Scan for the cell matching the given text and deliver its (X, Y) coordinate at center. 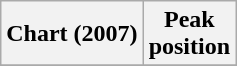
Chart (2007) (72, 34)
Peakposition (189, 34)
